Return [X, Y] of the center of cell containing provided text 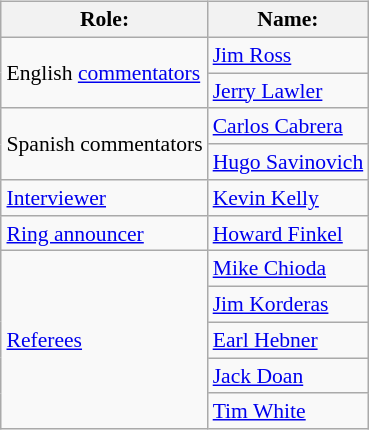
Name: [288, 20]
Kevin Kelly [288, 198]
Spanish commentators [104, 144]
Ring announcer [104, 233]
Earl Hebner [288, 340]
Mike Chioda [288, 269]
Jack Doan [288, 376]
Carlos Cabrera [288, 126]
Jim Ross [288, 55]
Referees [104, 340]
Howard Finkel [288, 233]
Jim Korderas [288, 305]
English commentators [104, 72]
Jerry Lawler [288, 91]
Role: [104, 20]
Interviewer [104, 198]
Hugo Savinovich [288, 162]
Tim White [288, 411]
